Search for the cell housing the specified text and yield its (x, y) center coordinate. 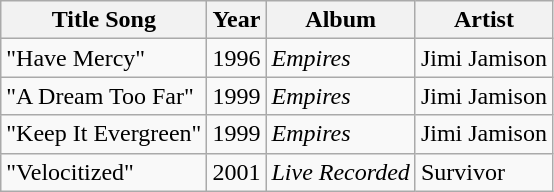
Artist (484, 20)
Survivor (484, 172)
"A Dream Too Far" (104, 96)
Live Recorded (340, 172)
2001 (236, 172)
"Have Mercy" (104, 58)
Title Song (104, 20)
Album (340, 20)
"Velocitized" (104, 172)
1996 (236, 58)
Year (236, 20)
"Keep It Evergreen" (104, 134)
